Scan for the cell matching the given text and deliver its (x, y) coordinate at center. 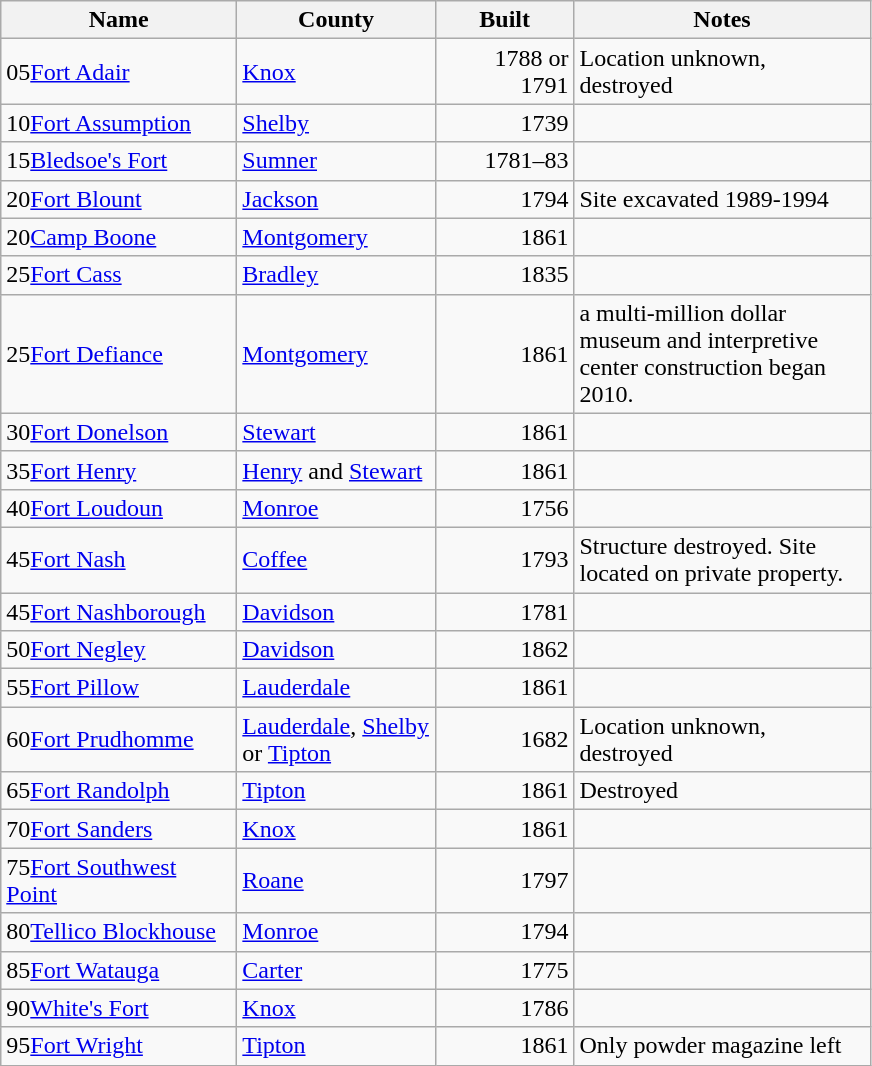
Shelby (336, 123)
55Fort Pillow (119, 688)
1788 or 1791 (504, 72)
75Fort Southwest Point (119, 880)
30Fort Donelson (119, 432)
70Fort Sanders (119, 829)
80Tellico Blockhouse (119, 932)
Structure destroyed. Site located on private property. (722, 560)
Henry and Stewart (336, 470)
35Fort Henry (119, 470)
Stewart (336, 432)
05Fort Adair (119, 72)
25Fort Cass (119, 275)
45Fort Nash (119, 560)
1793 (504, 560)
25Fort Defiance (119, 354)
10Fort Assumption (119, 123)
1835 (504, 275)
Bradley (336, 275)
Carter (336, 970)
15Bledsoe's Fort (119, 161)
20Fort Blount (119, 199)
a multi-million dollar museum and interpretive center construction began 2010. (722, 354)
Site excavated 1989-1994 (722, 199)
Only powder magazine left (722, 1046)
County (336, 20)
60Fort Prudhomme (119, 740)
20Camp Boone (119, 237)
1775 (504, 970)
Notes (722, 20)
95Fort Wright (119, 1046)
45Fort Nashborough (119, 611)
1797 (504, 880)
40Fort Loudoun (119, 508)
1786 (504, 1008)
85Fort Watauga (119, 970)
1781–83 (504, 161)
65Fort Randolph (119, 791)
50Fort Negley (119, 650)
Built (504, 20)
Lauderdale (336, 688)
Jackson (336, 199)
Coffee (336, 560)
Destroyed (722, 791)
90White's Fort (119, 1008)
1682 (504, 740)
Name (119, 20)
1739 (504, 123)
1781 (504, 611)
Sumner (336, 161)
1756 (504, 508)
Roane (336, 880)
1862 (504, 650)
Lauderdale, Shelby or Tipton (336, 740)
